Scan for the cell matching the given text and deliver its [x, y] coordinate at center. 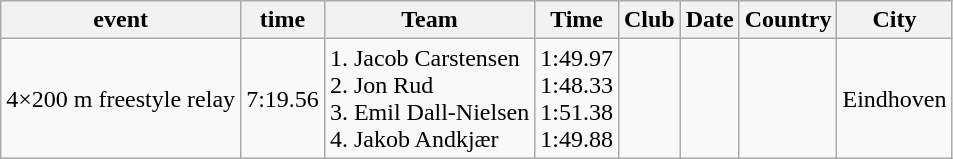
4×200 m freestyle relay [121, 98]
Team [429, 20]
City [894, 20]
Time [577, 20]
1:49.971:48.331:51.381:49.88 [577, 98]
7:19.56 [283, 98]
Eindhoven [894, 98]
Club [649, 20]
time [283, 20]
event [121, 20]
1. Jacob Carstensen2. Jon Rud3. Emil Dall-Nielsen4. Jakob Andkjær [429, 98]
Country [788, 20]
Date [710, 20]
